Pinpoint the cell where the given text exists, returning its (x, y) midpoint coordinate. 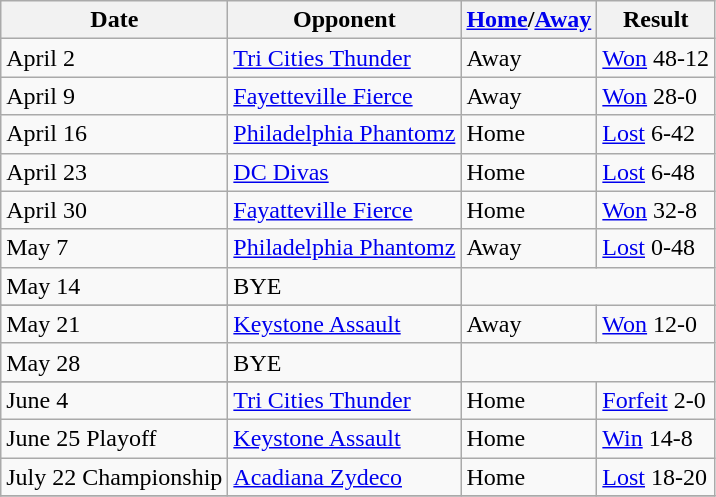
Lost 18-20 (656, 477)
Fayetteville Fierce (344, 96)
Won 12-0 (656, 324)
Acadiana Zydeco (344, 477)
May 21 (114, 324)
May 14 (114, 286)
April 2 (114, 58)
Date (114, 20)
Fayatteville Fierce (344, 210)
Home/Away (529, 20)
April 9 (114, 96)
Lost 0-48 (656, 248)
June 4 (114, 400)
Won 32-8 (656, 210)
DC Divas (344, 172)
May 7 (114, 248)
April 16 (114, 134)
Lost 6-48 (656, 172)
Forfeit 2-0 (656, 400)
Result (656, 20)
May 28 (114, 362)
April 30 (114, 210)
July 22 Championship (114, 477)
Won 48-12 (656, 58)
Lost 6-42 (656, 134)
Win 14-8 (656, 438)
April 23 (114, 172)
Won 28-0 (656, 96)
June 25 Playoff (114, 438)
Opponent (344, 20)
